Return (x, y) of the center of cell containing provided text 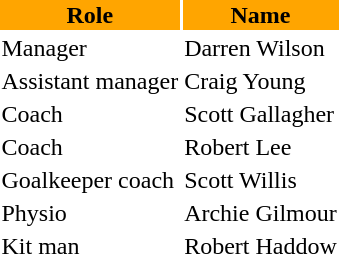
Archie Gilmour (261, 213)
Role (90, 15)
Name (261, 15)
Craig Young (261, 81)
Assistant manager (90, 81)
Manager (90, 48)
Scott Gallagher (261, 114)
Robert Lee (261, 147)
Physio (90, 213)
Darren Wilson (261, 48)
Scott Willis (261, 180)
Goalkeeper coach (90, 180)
